For the text-containing cell, return its midpoint in (x, y) coordinate format. 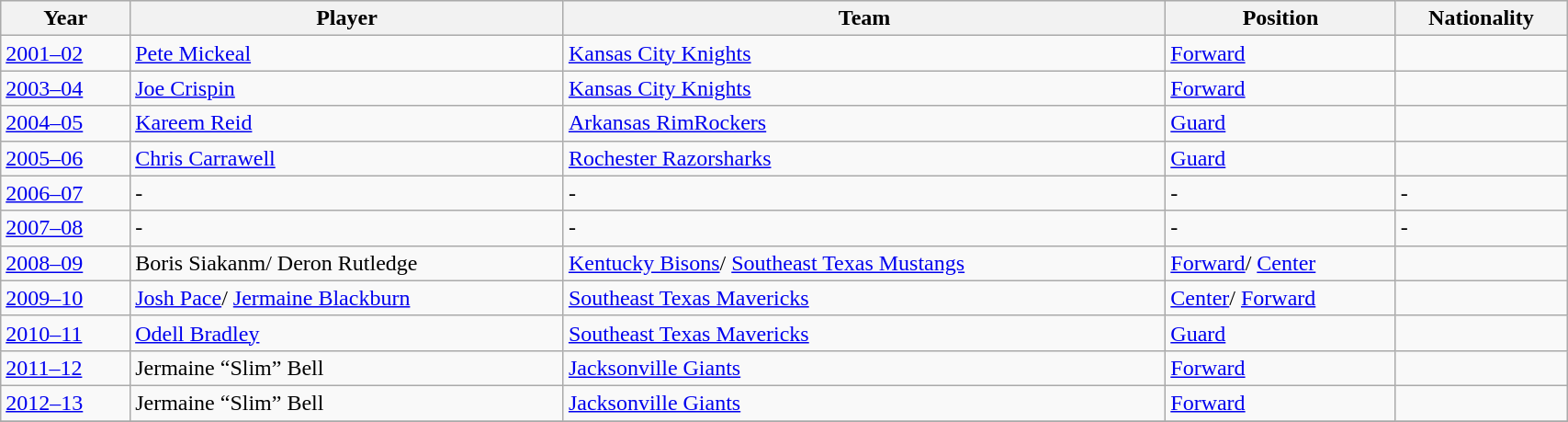
2003–04 (66, 88)
2007–08 (66, 228)
Josh Pace/ Jermaine Blackburn (347, 298)
Position (1280, 18)
2005–06 (66, 158)
Pete Mickeal (347, 53)
Center/ Forward (1280, 298)
Player (347, 18)
2010–11 (66, 333)
Team (863, 18)
2006–07 (66, 193)
Chris Carrawell (347, 158)
Odell Bradley (347, 333)
2008–09 (66, 263)
Kareem Reid (347, 123)
2012–13 (66, 403)
Kentucky Bisons/ Southeast Texas Mustangs (863, 263)
Year (66, 18)
2001–02 (66, 53)
Joe Crispin (347, 88)
Nationality (1481, 18)
Rochester Razorsharks (863, 158)
2011–12 (66, 368)
2009–10 (66, 298)
Forward/ Center (1280, 263)
2004–05 (66, 123)
Arkansas RimRockers (863, 123)
Boris Siakanm/ Deron Rutledge (347, 263)
